Return the (x, y) coordinate for the center point of the cell that contains the specified text.  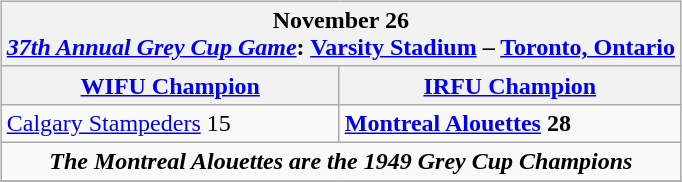
The Montreal Alouettes are the 1949 Grey Cup Champions (340, 161)
Calgary Stampeders 15 (170, 123)
November 2637th Annual Grey Cup Game: Varsity Stadium – Toronto, Ontario (340, 34)
IRFU Champion (510, 85)
Montreal Alouettes 28 (510, 123)
WIFU Champion (170, 85)
